Locate the cell with the specified text and output its (x, y) center coordinate. 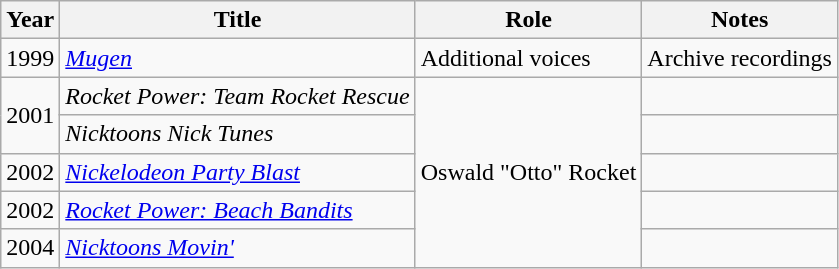
Nicktoons Nick Tunes (238, 134)
Notes (740, 20)
Nickelodeon Party Blast (238, 172)
Archive recordings (740, 58)
Additional voices (528, 58)
1999 (30, 58)
Nicktoons Movin' (238, 248)
Title (238, 20)
Role (528, 20)
Mugen (238, 58)
Rocket Power: Beach Bandits (238, 210)
Oswald "Otto" Rocket (528, 172)
2004 (30, 248)
Rocket Power: Team Rocket Rescue (238, 96)
Year (30, 20)
2001 (30, 115)
